Output the (X, Y) coordinate of the center of the cell containing the given text.  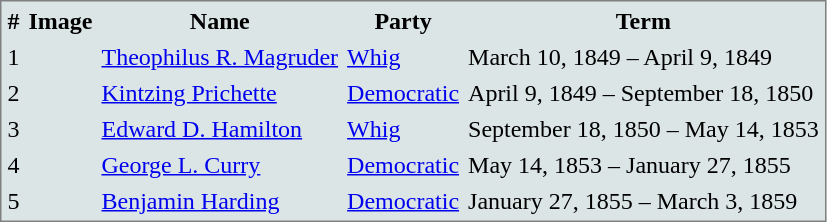
Image (61, 20)
Party (403, 20)
April 9, 1849 – September 18, 1850 (644, 92)
January 27, 1855 – March 3, 1859 (644, 200)
George L. Curry (220, 164)
# (13, 20)
Kintzing Prichette (220, 92)
2 (13, 92)
1 (13, 56)
Term (644, 20)
Name (220, 20)
3 (13, 128)
September 18, 1850 – May 14, 1853 (644, 128)
May 14, 1853 – January 27, 1855 (644, 164)
Edward D. Hamilton (220, 128)
Benjamin Harding (220, 200)
5 (13, 200)
March 10, 1849 – April 9, 1849 (644, 56)
Theophilus R. Magruder (220, 56)
4 (13, 164)
